From the cell containing the given text, extract its center point as (x, y) coordinate. 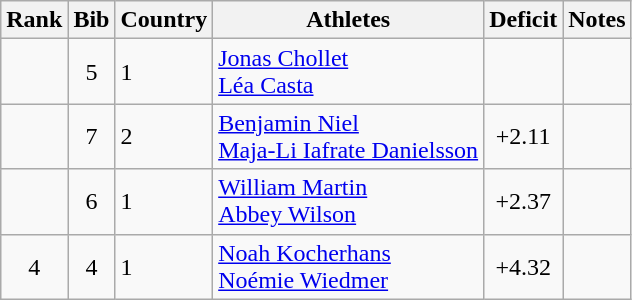
Athletes (348, 20)
Notes (597, 20)
5 (92, 72)
Country (164, 20)
+2.37 (524, 202)
Deficit (524, 20)
William MartinAbbey Wilson (348, 202)
Benjamin NielMaja-Li Iafrate Danielsson (348, 136)
Bib (92, 20)
Rank (34, 20)
Noah KocherhansNoémie Wiedmer (348, 266)
2 (164, 136)
6 (92, 202)
Jonas CholletLéa Casta (348, 72)
+4.32 (524, 266)
+2.11 (524, 136)
7 (92, 136)
